Output the [x, y] coordinate of the center of the cell containing the given text.  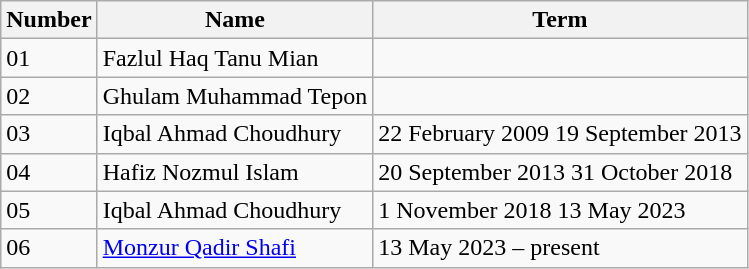
20 September 2013 31 October 2018 [560, 172]
Name [235, 20]
03 [49, 134]
02 [49, 96]
01 [49, 58]
Hafiz Nozmul Islam [235, 172]
Number [49, 20]
05 [49, 210]
Monzur Qadir Shafi [235, 248]
22 February 2009 19 September 2013 [560, 134]
13 May 2023 – present [560, 248]
04 [49, 172]
06 [49, 248]
Ghulam Muhammad Tepon [235, 96]
Fazlul Haq Tanu Mian [235, 58]
Term [560, 20]
1 November 2018 13 May 2023 [560, 210]
